Search for the cell housing the specified text and yield its (x, y) center coordinate. 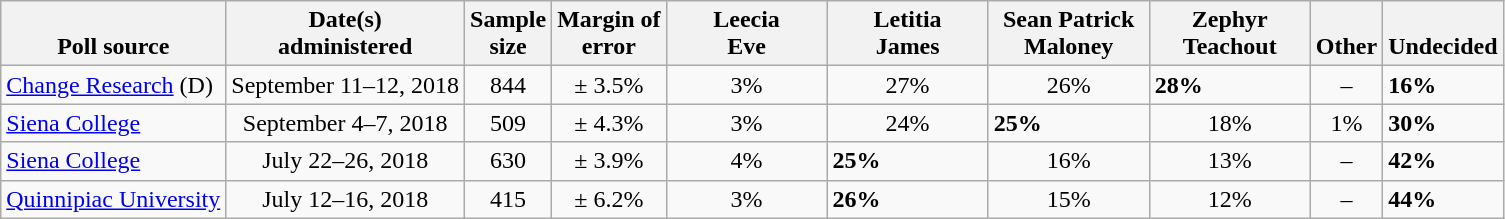
Poll source (114, 34)
Samplesize (508, 34)
Sean PatrickMaloney (1068, 34)
27% (908, 85)
630 (508, 161)
15% (1068, 199)
± 6.2% (609, 199)
Undecided (1443, 34)
September 4–7, 2018 (346, 123)
Other (1346, 34)
42% (1443, 161)
12% (1230, 199)
18% (1230, 123)
LeeciaEve (746, 34)
13% (1230, 161)
415 (508, 199)
± 4.3% (609, 123)
± 3.9% (609, 161)
1% (1346, 123)
ZephyrTeachout (1230, 34)
LetitiaJames (908, 34)
44% (1443, 199)
September 11–12, 2018 (346, 85)
844 (508, 85)
July 12–16, 2018 (346, 199)
Quinnipiac University (114, 199)
Change Research (D) (114, 85)
28% (1230, 85)
509 (508, 123)
July 22–26, 2018 (346, 161)
Margin oferror (609, 34)
Date(s)administered (346, 34)
± 3.5% (609, 85)
24% (908, 123)
30% (1443, 123)
4% (746, 161)
